Extract the (x, y) coordinate from the center of the cell holding the provided text.  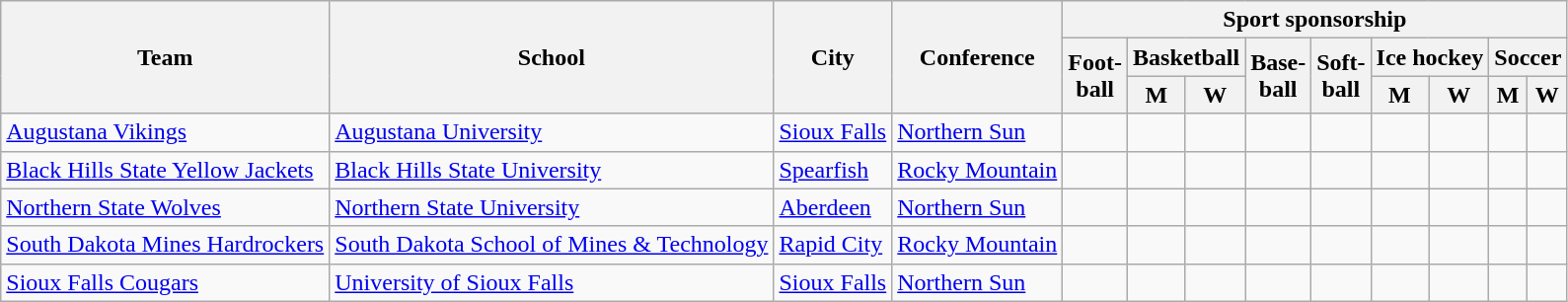
Northern State University (552, 207)
Ice hockey (1430, 57)
Soft-ball (1341, 76)
Team (166, 57)
Northern State Wolves (166, 207)
Conference (977, 57)
South Dakota School of Mines & Technology (552, 245)
Aberdeen (833, 207)
Augustana University (552, 132)
Black Hills State University (552, 170)
Foot-ball (1095, 76)
City (833, 57)
Soccer (1528, 57)
University of Sioux Falls (552, 282)
Augustana Vikings (166, 132)
South Dakota Mines Hardrockers (166, 245)
School (552, 57)
Rapid City (833, 245)
Base-ball (1279, 76)
Spearfish (833, 170)
Sport sponsorship (1314, 20)
Basketball (1186, 57)
Black Hills State Yellow Jackets (166, 170)
Sioux Falls Cougars (166, 282)
